For the text-containing cell, return its midpoint in [X, Y] coordinate format. 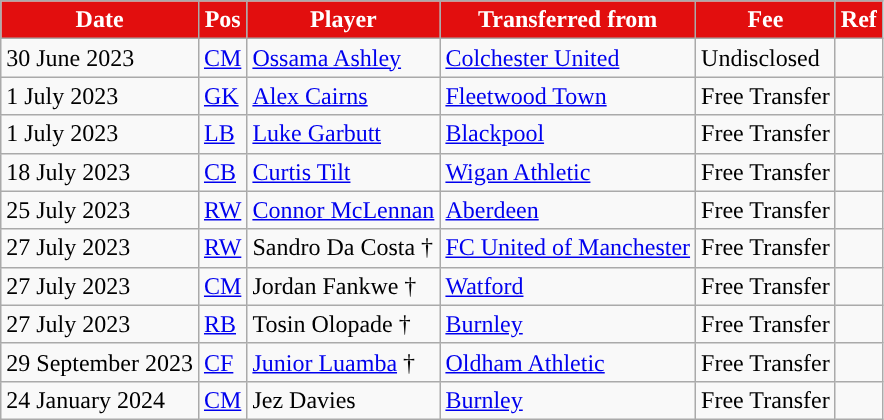
Alex Cairns [344, 96]
Oldham Athletic [568, 362]
Player [344, 20]
Tosin Olopade † [344, 324]
Sandro Da Costa † [344, 248]
Wigan Athletic [568, 172]
Undisclosed [766, 58]
Luke Garbutt [344, 134]
RB [222, 324]
Aberdeen [568, 210]
Transferred from [568, 20]
CB [222, 172]
Colchester United [568, 58]
Curtis Tilt [344, 172]
Fee [766, 20]
Jordan Fankwe † [344, 286]
25 July 2023 [100, 210]
Watford [568, 286]
24 January 2024 [100, 400]
Fleetwood Town [568, 96]
Connor McLennan [344, 210]
Blackpool [568, 134]
Jez Davies [344, 400]
Ref [858, 20]
30 June 2023 [100, 58]
CF [222, 362]
18 July 2023 [100, 172]
29 September 2023 [100, 362]
Ossama Ashley [344, 58]
FC United of Manchester [568, 248]
Junior Luamba † [344, 362]
Date [100, 20]
GK [222, 96]
LB [222, 134]
Pos [222, 20]
